Detect which cell encompasses the target text, then output its [x, y] center coordinate. 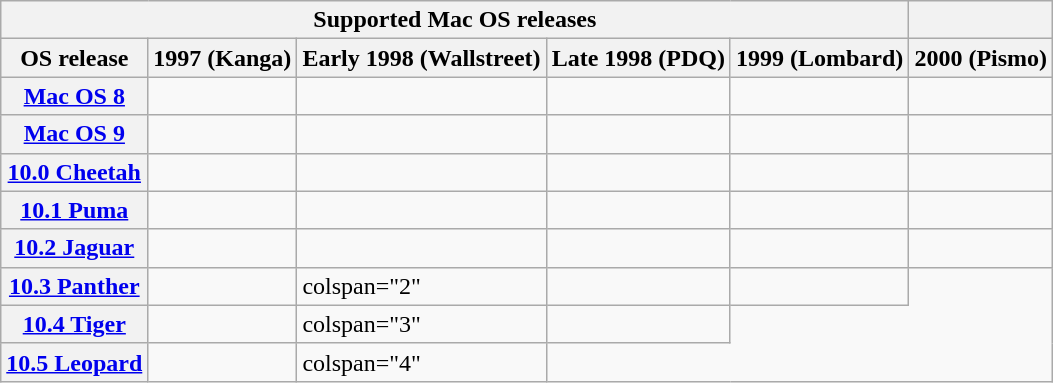
colspan="3" [422, 324]
10.0 Cheetah [74, 172]
2000 (Pismo) [981, 58]
10.3 Panther [74, 286]
10.2 Jaguar [74, 248]
colspan="2" [422, 286]
Early 1998 (Wallstreet) [422, 58]
Mac OS 9 [74, 134]
1997 (Kanga) [222, 58]
10.1 Puma [74, 210]
10.4 Tiger [74, 324]
colspan="4" [422, 362]
Late 1998 (PDQ) [638, 58]
Mac OS 8 [74, 96]
1999 (Lombard) [819, 58]
10.5 Leopard [74, 362]
Supported Mac OS releases [455, 20]
OS release [74, 58]
